Determine the [x, y] coordinate at the center of the cell enclosing the given text.  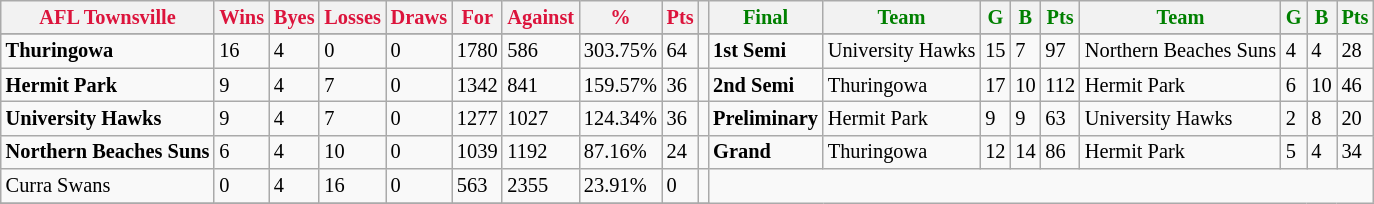
64 [680, 51]
63 [1060, 118]
20 [1356, 118]
303.75% [620, 51]
Draws [419, 17]
24 [680, 152]
34 [1356, 152]
17 [995, 85]
563 [477, 186]
112 [1060, 85]
1192 [540, 152]
586 [540, 51]
124.34% [620, 118]
Grand [766, 152]
1277 [477, 118]
2 [1294, 118]
841 [540, 85]
159.57% [620, 85]
AFL Townsville [108, 17]
46 [1356, 85]
87.16% [620, 152]
Wins [242, 17]
For [477, 17]
Curra Swans [108, 186]
Preliminary [766, 118]
2355 [540, 186]
28 [1356, 51]
Losses [352, 17]
% [620, 17]
1342 [477, 85]
1780 [477, 51]
86 [1060, 152]
1027 [540, 118]
12 [995, 152]
14 [1025, 152]
8 [1321, 118]
15 [995, 51]
2nd Semi [766, 85]
23.91% [620, 186]
1st Semi [766, 51]
Final [766, 17]
5 [1294, 152]
Byes [294, 17]
97 [1060, 51]
1039 [477, 152]
Against [540, 17]
